Provide the [x, y] coordinate of the cell's center where the given text is located.  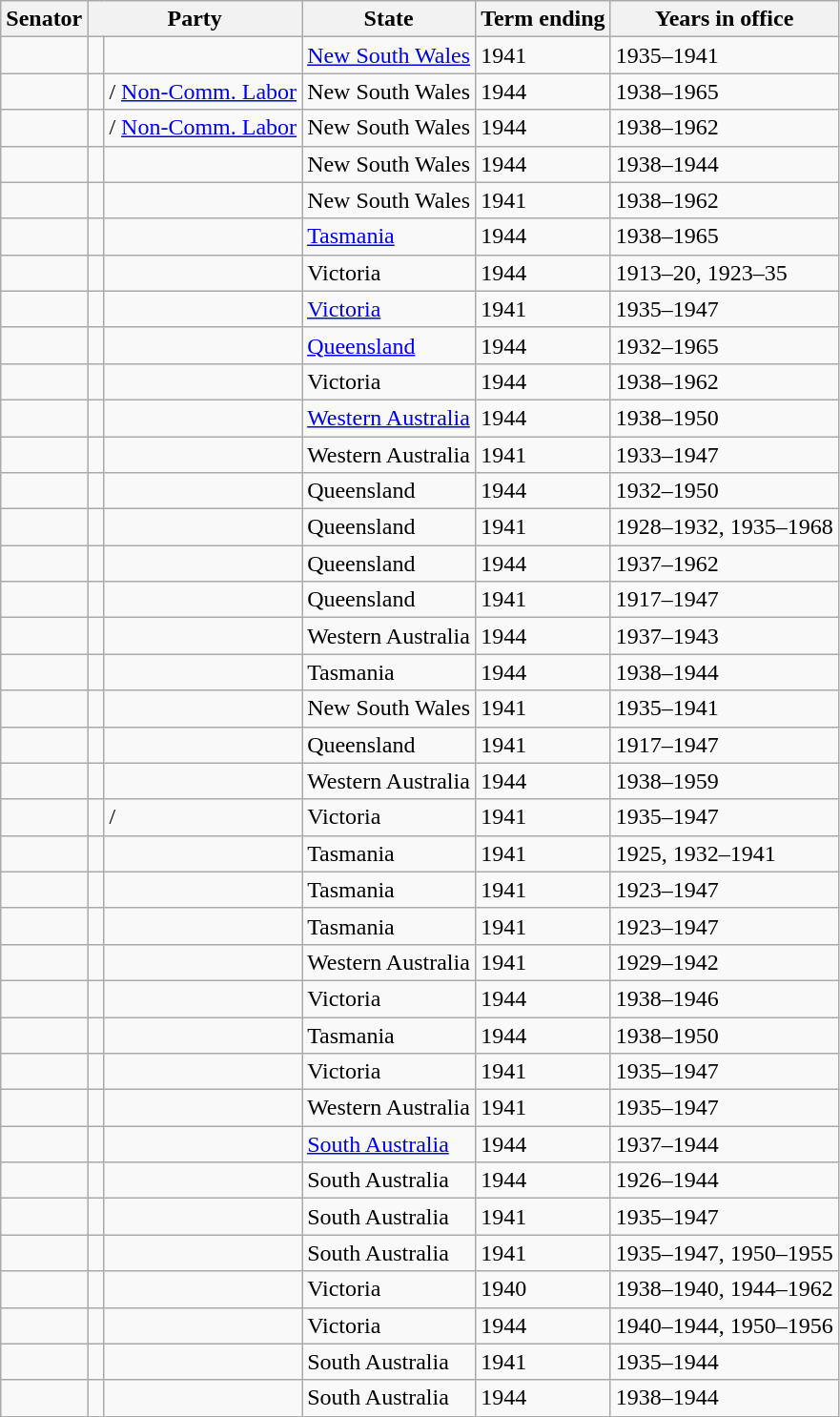
1937–1944 [725, 1144]
1940–1944, 1950–1956 [725, 1325]
1935–1944 [725, 1362]
1929–1942 [725, 962]
1932–1965 [725, 345]
1926–1944 [725, 1181]
1938–1940, 1944–1962 [725, 1289]
1940 [543, 1289]
1928–1932, 1935–1968 [725, 527]
State [389, 19]
1937–1962 [725, 564]
Years in office [725, 19]
1938–1946 [725, 998]
1932–1950 [725, 491]
1938–1959 [725, 781]
1933–1947 [725, 455]
1935–1947, 1950–1955 [725, 1253]
Party [195, 19]
Term ending [543, 19]
1913–20, 1923–35 [725, 273]
Senator [44, 19]
/ [203, 817]
1937–1943 [725, 636]
1925, 1932–1941 [725, 853]
